Return the [X, Y] coordinate for the center point of the cell that contains the specified text.  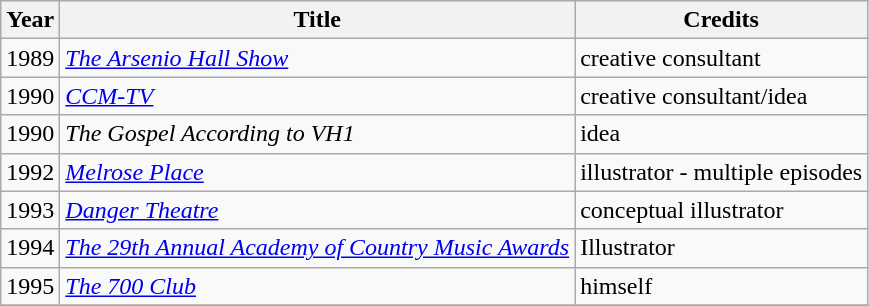
Danger Theatre [318, 210]
1994 [30, 248]
1992 [30, 172]
creative consultant [722, 58]
Title [318, 20]
The Arsenio Hall Show [318, 58]
The 29th Annual Academy of Country Music Awards [318, 248]
CCM-TV [318, 96]
1993 [30, 210]
conceptual illustrator [722, 210]
illustrator - multiple episodes [722, 172]
1995 [30, 286]
The 700 Club [318, 286]
The Gospel According to VH1 [318, 134]
himself [722, 286]
Melrose Place [318, 172]
1989 [30, 58]
Year [30, 20]
Illustrator [722, 248]
idea [722, 134]
creative consultant/idea [722, 96]
Credits [722, 20]
